Detect which cell encompasses the target text, then output its (x, y) center coordinate. 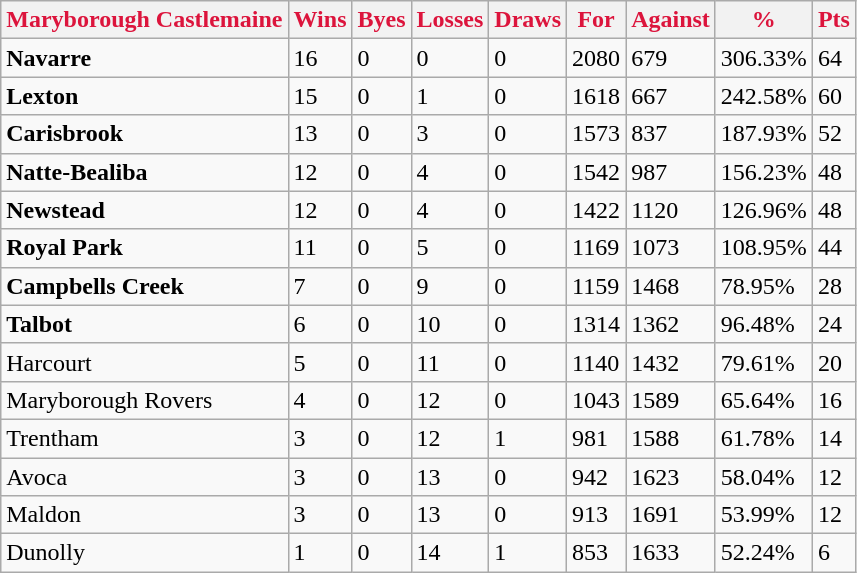
52.24% (764, 553)
52 (834, 134)
1169 (596, 248)
9 (450, 286)
% (764, 20)
Avoca (144, 477)
Draws (528, 20)
1618 (596, 96)
Carisbrook (144, 134)
44 (834, 248)
1159 (596, 286)
126.96% (764, 210)
1691 (671, 515)
1542 (596, 172)
58.04% (764, 477)
Maldon (144, 515)
1468 (671, 286)
306.33% (764, 58)
64 (834, 58)
Campbells Creek (144, 286)
108.95% (764, 248)
Dunolly (144, 553)
24 (834, 324)
2080 (596, 58)
Byes (382, 20)
1043 (596, 400)
1314 (596, 324)
Harcourt (144, 362)
7 (320, 286)
10 (450, 324)
1140 (596, 362)
913 (596, 515)
1073 (671, 248)
Newstead (144, 210)
Maryborough Castlemaine (144, 20)
156.23% (764, 172)
1623 (671, 477)
942 (596, 477)
Talbot (144, 324)
Lexton (144, 96)
1633 (671, 553)
837 (671, 134)
53.99% (764, 515)
1432 (671, 362)
Trentham (144, 438)
Navarre (144, 58)
1588 (671, 438)
Natte-Bealiba (144, 172)
For (596, 20)
242.58% (764, 96)
Pts (834, 20)
1120 (671, 210)
Wins (320, 20)
78.95% (764, 286)
1422 (596, 210)
65.64% (764, 400)
987 (671, 172)
1362 (671, 324)
1573 (596, 134)
15 (320, 96)
187.93% (764, 134)
853 (596, 553)
79.61% (764, 362)
61.78% (764, 438)
1589 (671, 400)
28 (834, 286)
Losses (450, 20)
981 (596, 438)
Against (671, 20)
679 (671, 58)
667 (671, 96)
96.48% (764, 324)
Royal Park (144, 248)
60 (834, 96)
20 (834, 362)
Maryborough Rovers (144, 400)
